From the cell containing the given text, extract its center point as (X, Y) coordinate. 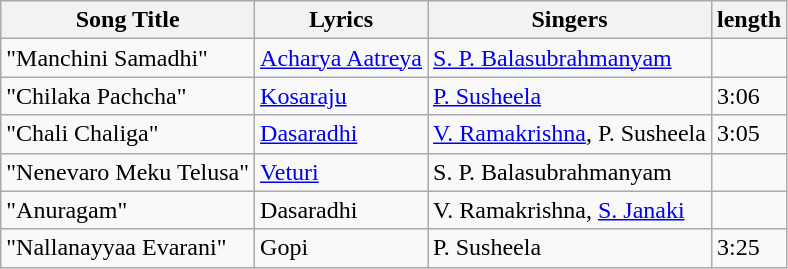
"Nenevaro Meku Telusa" (128, 172)
Veturi (342, 172)
Kosaraju (342, 96)
length (748, 20)
"Manchini Samadhi" (128, 58)
Acharya Aatreya (342, 58)
Song Title (128, 20)
V. Ramakrishna, S. Janaki (570, 210)
3:25 (748, 248)
Singers (570, 20)
3:06 (748, 96)
"Nallanayyaa Evarani" (128, 248)
"Chilaka Pachcha" (128, 96)
V. Ramakrishna, P. Susheela (570, 134)
Gopi (342, 248)
"Anuragam" (128, 210)
3:05 (748, 134)
"Chali Chaliga" (128, 134)
Lyrics (342, 20)
